From the cell containing the given text, extract its center point as (x, y) coordinate. 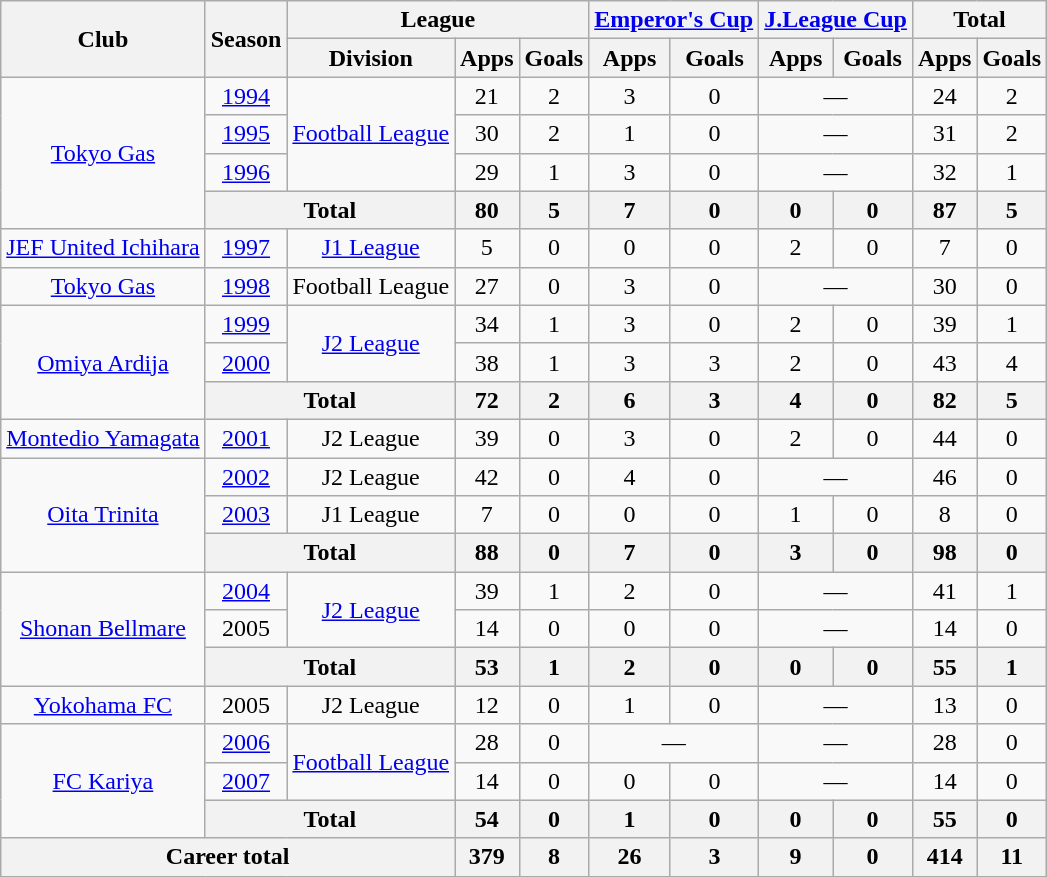
Division (371, 58)
2007 (246, 781)
80 (487, 210)
1995 (246, 134)
1997 (246, 248)
FC Kariya (103, 781)
41 (944, 591)
38 (487, 362)
87 (944, 210)
31 (944, 134)
Club (103, 39)
2006 (246, 743)
Shonan Bellmare (103, 629)
72 (487, 400)
379 (487, 857)
54 (487, 819)
13 (944, 705)
2003 (246, 515)
League (438, 20)
27 (487, 286)
11 (1012, 857)
414 (944, 857)
JEF United Ichihara (103, 248)
1996 (246, 172)
12 (487, 705)
29 (487, 172)
Oita Trinita (103, 515)
34 (487, 324)
2000 (246, 362)
46 (944, 477)
Montedio Yamagata (103, 438)
Emperor's Cup (674, 20)
2004 (246, 591)
2001 (246, 438)
26 (630, 857)
42 (487, 477)
1994 (246, 96)
Yokohama FC (103, 705)
Omiya Ardija (103, 362)
9 (796, 857)
24 (944, 96)
44 (944, 438)
Career total (228, 857)
6 (630, 400)
88 (487, 553)
21 (487, 96)
2002 (246, 477)
1999 (246, 324)
98 (944, 553)
43 (944, 362)
53 (487, 667)
82 (944, 400)
Season (246, 39)
32 (944, 172)
1998 (246, 286)
J.League Cup (836, 20)
